Output the (x, y) coordinate of the center of the cell containing the given text.  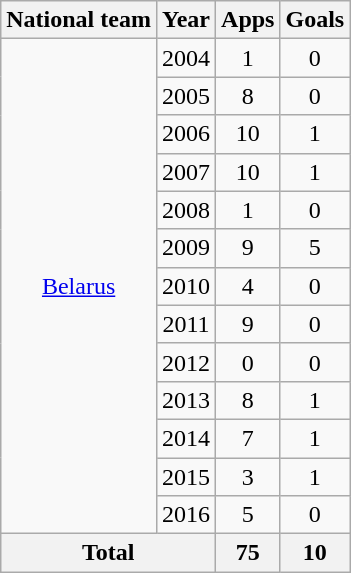
2014 (186, 438)
2012 (186, 362)
4 (248, 286)
2008 (186, 210)
2007 (186, 172)
75 (248, 553)
Goals (315, 20)
Total (108, 553)
3 (248, 477)
2011 (186, 324)
Belarus (79, 286)
2016 (186, 515)
2004 (186, 58)
2010 (186, 286)
Year (186, 20)
7 (248, 438)
Apps (248, 20)
2013 (186, 400)
National team (79, 20)
2009 (186, 248)
2006 (186, 134)
2005 (186, 96)
2015 (186, 477)
